Pinpoint the cell where the given text exists, returning its (X, Y) midpoint coordinate. 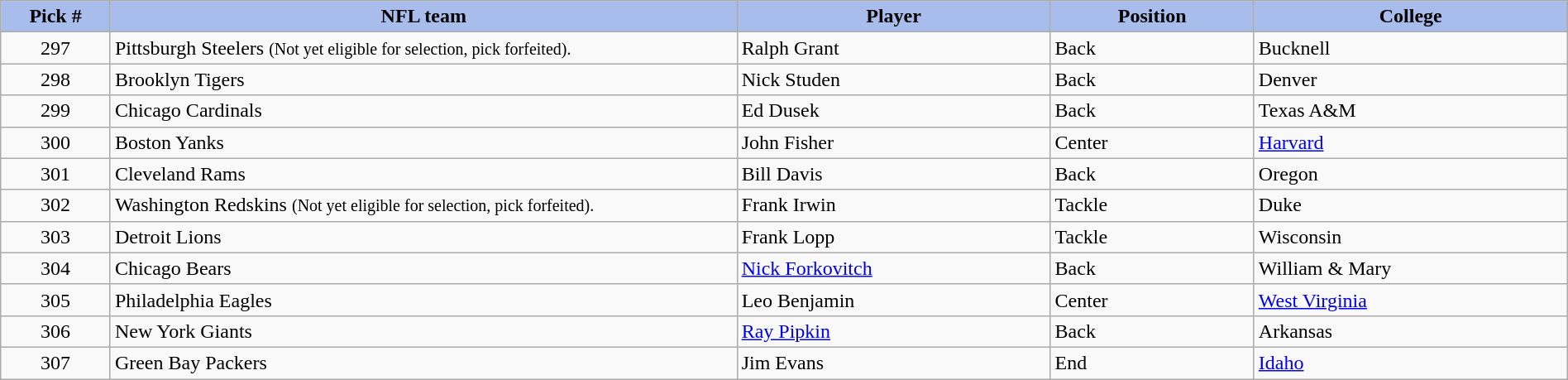
302 (56, 205)
Leo Benjamin (893, 300)
297 (56, 48)
Player (893, 17)
Washington Redskins (Not yet eligible for selection, pick forfeited). (423, 205)
College (1411, 17)
Jim Evans (893, 363)
303 (56, 237)
Cleveland Rams (423, 174)
Wisconsin (1411, 237)
Arkansas (1411, 331)
Chicago Cardinals (423, 111)
Bucknell (1411, 48)
John Fisher (893, 142)
300 (56, 142)
Ray Pipkin (893, 331)
Pick # (56, 17)
Denver (1411, 79)
Ralph Grant (893, 48)
Chicago Bears (423, 268)
Ed Dusek (893, 111)
End (1152, 363)
Duke (1411, 205)
NFL team (423, 17)
306 (56, 331)
New York Giants (423, 331)
Brooklyn Tigers (423, 79)
Detroit Lions (423, 237)
Bill Davis (893, 174)
Boston Yanks (423, 142)
304 (56, 268)
Pittsburgh Steelers (Not yet eligible for selection, pick forfeited). (423, 48)
299 (56, 111)
Philadelphia Eagles (423, 300)
Texas A&M (1411, 111)
Harvard (1411, 142)
Frank Lopp (893, 237)
Frank Irwin (893, 205)
Idaho (1411, 363)
Position (1152, 17)
298 (56, 79)
West Virginia (1411, 300)
305 (56, 300)
Nick Studen (893, 79)
301 (56, 174)
William & Mary (1411, 268)
Green Bay Packers (423, 363)
Oregon (1411, 174)
Nick Forkovitch (893, 268)
307 (56, 363)
